Locate the cell with the specified text and output its [x, y] center coordinate. 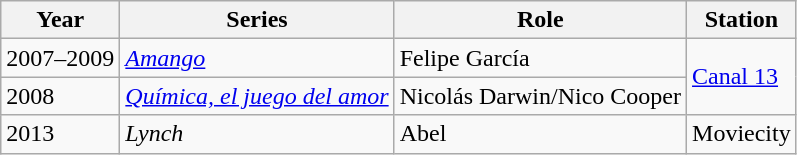
Role [540, 20]
Felipe García [540, 58]
Station [742, 20]
2008 [60, 96]
Moviecity [742, 134]
Canal 13 [742, 77]
Nicolás Darwin/Nico Cooper [540, 96]
2007–2009 [60, 58]
Year [60, 20]
Abel [540, 134]
Lynch [257, 134]
Química, el juego del amor [257, 96]
Series [257, 20]
2013 [60, 134]
Amango [257, 58]
